Return [X, Y] of the center of cell containing provided text 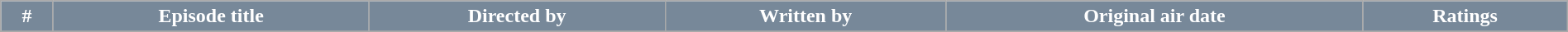
Episode title [211, 16]
Original air date [1154, 16]
Written by [806, 16]
# [27, 16]
Directed by [517, 16]
Ratings [1465, 16]
